Identify which cell holds the provided text, then report its [X, Y] central coordinate. 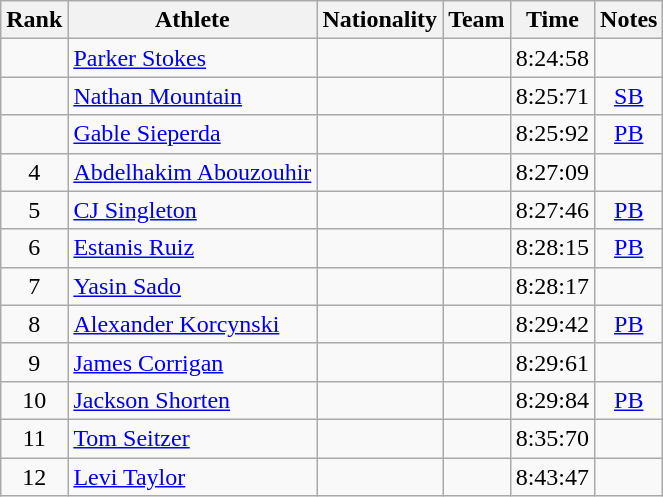
10 [34, 400]
8:29:84 [552, 400]
6 [34, 248]
8:27:09 [552, 172]
Levi Taylor [192, 477]
8:25:92 [552, 134]
8:29:42 [552, 324]
8:24:58 [552, 58]
Athlete [192, 20]
8:35:70 [552, 438]
Time [552, 20]
8:28:17 [552, 286]
Team [477, 20]
Notes [629, 20]
Jackson Shorten [192, 400]
7 [34, 286]
Gable Sieperda [192, 134]
Yasin Sado [192, 286]
Estanis Ruiz [192, 248]
4 [34, 172]
8:27:46 [552, 210]
Abdelhakim Abouzouhir [192, 172]
11 [34, 438]
5 [34, 210]
8:29:61 [552, 362]
9 [34, 362]
Nathan Mountain [192, 96]
Rank [34, 20]
CJ Singleton [192, 210]
12 [34, 477]
Nationality [380, 20]
James Corrigan [192, 362]
8:25:71 [552, 96]
8 [34, 324]
Parker Stokes [192, 58]
Alexander Korcynski [192, 324]
SB [629, 96]
Tom Seitzer [192, 438]
8:43:47 [552, 477]
8:28:15 [552, 248]
